Determine the (x, y) coordinate at the center of the cell enclosing the given text.  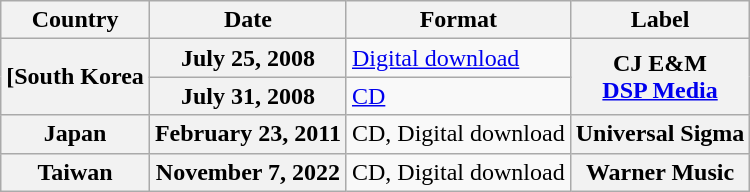
CJ E&MDSP Media (660, 77)
Digital download (458, 58)
Warner Music (660, 172)
Japan (76, 134)
July 25, 2008 (248, 58)
Format (458, 20)
Taiwan (76, 172)
February 23, 2011 (248, 134)
Country (76, 20)
[South Korea (76, 77)
Label (660, 20)
CD (458, 96)
November 7, 2022 (248, 172)
Universal Sigma (660, 134)
July 31, 2008 (248, 96)
Date (248, 20)
